Scan for the cell matching the given text and deliver its [x, y] coordinate at center. 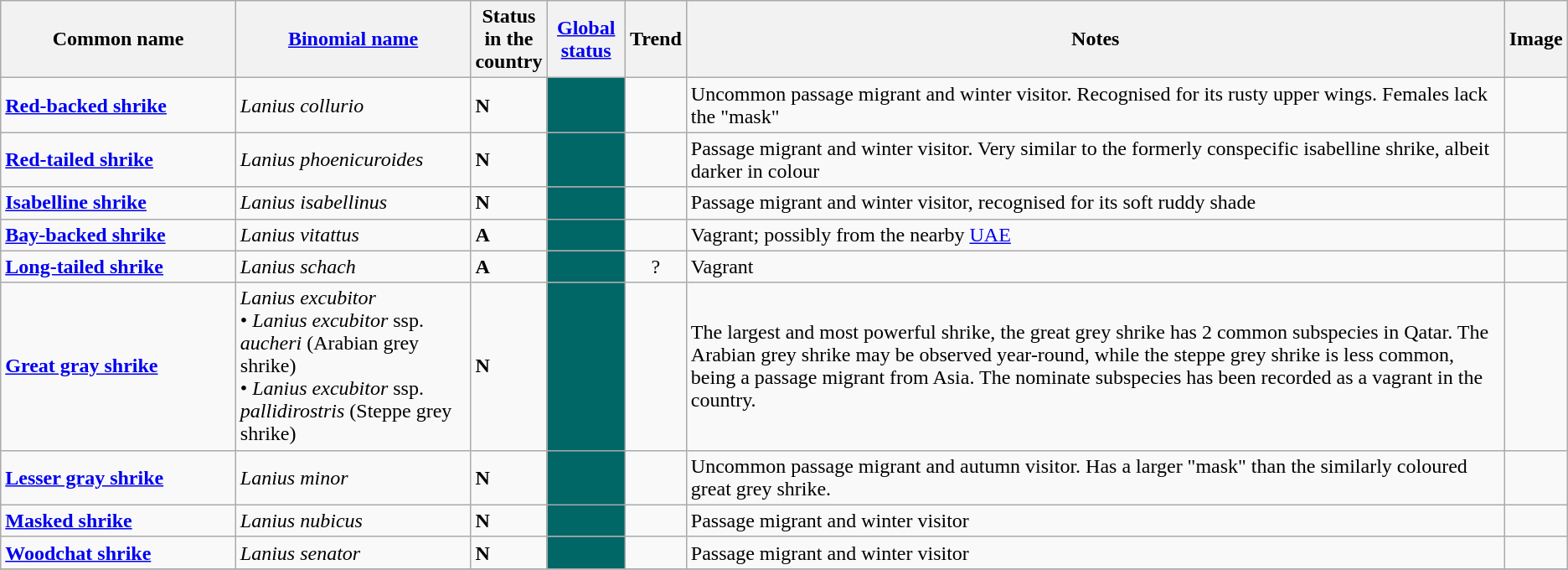
Uncommon passage migrant and winter visitor. Recognised for its rusty upper wings. Females lack the "mask" [1096, 106]
Great gray shrike [119, 366]
? [655, 267]
Binomial name [353, 39]
Lanius schach [353, 267]
Global status [586, 39]
Bay-backed shrike [119, 235]
Long-tailed shrike [119, 267]
Lanius minor [353, 478]
Image [1536, 39]
Common name [119, 39]
Uncommon passage migrant and autumn visitor. Has a larger "mask" than the similarly coloured great grey shrike. [1096, 478]
Status in the country [509, 39]
Lanius excubitor• Lanius excubitor ssp. aucheri (Arabian grey shrike)• Lanius excubitor ssp. pallidirostris (Steppe grey shrike) [353, 366]
Red-backed shrike [119, 106]
Lanius isabellinus [353, 203]
Masked shrike [119, 521]
Red-tailed shrike [119, 159]
Passage migrant and winter visitor. Very similar to the formerly conspecific isabelline shrike, albeit darker in colour [1096, 159]
Lanius senator [353, 552]
Lanius vitattus [353, 235]
Vagrant [1096, 267]
Lesser gray shrike [119, 478]
Notes [1096, 39]
Passage migrant and winter visitor, recognised for its soft ruddy shade [1096, 203]
Lanius nubicus [353, 521]
Isabelline shrike [119, 203]
Trend [655, 39]
Woodchat shrike [119, 552]
Lanius phoenicuroides [353, 159]
Vagrant; possibly from the nearby UAE [1096, 235]
Lanius collurio [353, 106]
